Pinpoint the cell where the given text exists, returning its (x, y) midpoint coordinate. 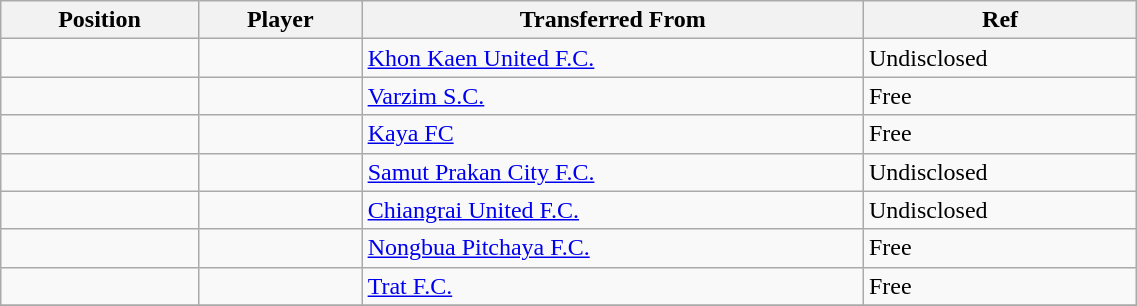
Position (100, 20)
Khon Kaen United F.C. (612, 58)
Kaya FC (612, 134)
Transferred From (612, 20)
Player (280, 20)
Ref (1000, 20)
Trat F.C. (612, 286)
Chiangrai United F.C. (612, 210)
Varzim S.C. (612, 96)
Nongbua Pitchaya F.C. (612, 248)
Samut Prakan City F.C. (612, 172)
